Identify which cell holds the provided text, then report its (x, y) central coordinate. 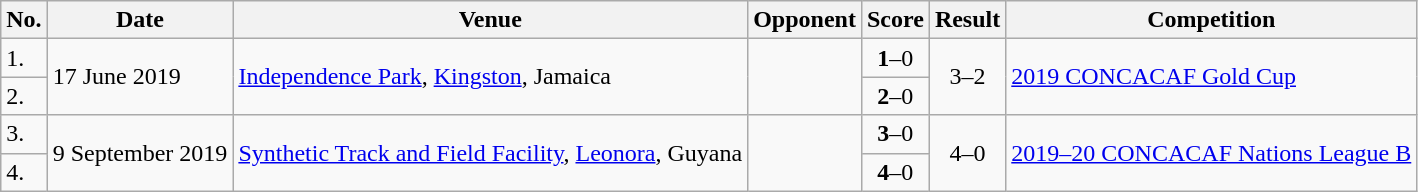
Competition (1212, 20)
3–0 (895, 134)
17 June 2019 (140, 77)
3. (24, 134)
Venue (490, 20)
9 September 2019 (140, 153)
2019 CONCACAF Gold Cup (1212, 77)
Independence Park, Kingston, Jamaica (490, 77)
2. (24, 96)
Opponent (805, 20)
Score (895, 20)
3–2 (967, 77)
No. (24, 20)
2–0 (895, 96)
2019–20 CONCACAF Nations League B (1212, 153)
Result (967, 20)
1–0 (895, 58)
4. (24, 172)
Synthetic Track and Field Facility, Leonora, Guyana (490, 153)
1. (24, 58)
Date (140, 20)
